Capture the cell that displays the provided text and extract its [x, y] central coordinate. 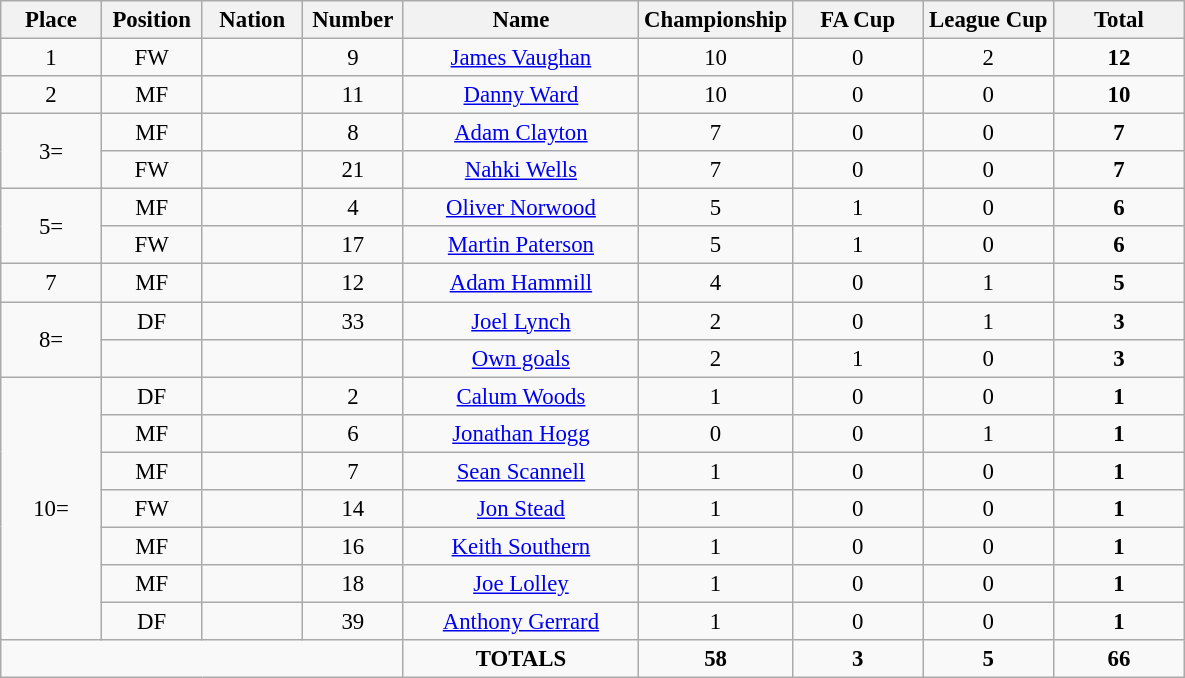
Position [152, 20]
21 [354, 170]
Own goals [521, 358]
14 [354, 509]
Jon Stead [521, 509]
18 [354, 584]
8= [52, 340]
Joel Lynch [521, 321]
Calum Woods [521, 396]
58 [716, 659]
16 [354, 546]
Jonathan Hogg [521, 433]
James Vaughan [521, 58]
Name [521, 20]
3= [52, 152]
9 [354, 58]
11 [354, 95]
66 [1120, 659]
League Cup [988, 20]
Martin Paterson [521, 245]
Adam Hammill [521, 283]
Danny Ward [521, 95]
Place [52, 20]
Total [1120, 20]
17 [354, 245]
5= [52, 226]
Keith Southern [521, 546]
Anthony Gerrard [521, 621]
Oliver Norwood [521, 208]
FA Cup [858, 20]
Joe Lolley [521, 584]
8 [354, 133]
10= [52, 508]
Nation [252, 20]
Nahki Wells [521, 170]
39 [354, 621]
Championship [716, 20]
33 [354, 321]
TOTALS [521, 659]
Number [354, 20]
Sean Scannell [521, 471]
Adam Clayton [521, 133]
